Return [x, y] of the center of cell containing provided text 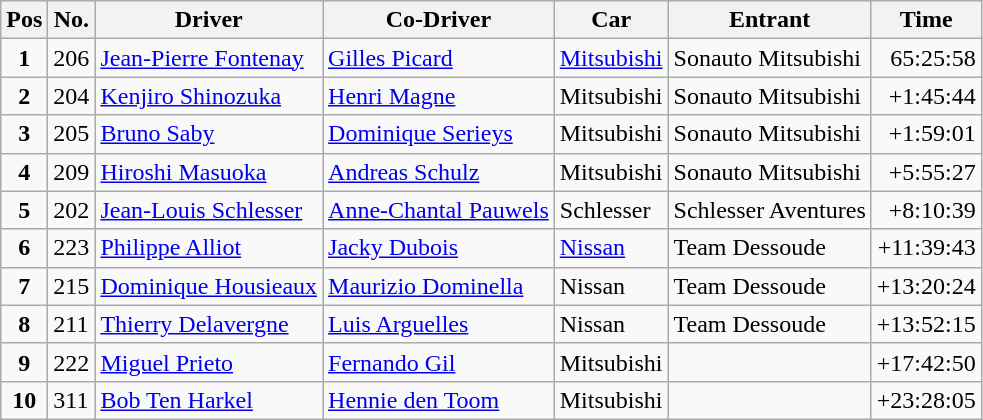
Pos [24, 20]
Miguel Prieto [209, 362]
223 [72, 248]
209 [72, 172]
4 [24, 172]
8 [24, 324]
Schlesser Aventures [770, 210]
Anne-Chantal Pauwels [439, 210]
Driver [209, 20]
202 [72, 210]
205 [72, 134]
Philippe Alliot [209, 248]
2 [24, 96]
+8:10:39 [926, 210]
5 [24, 210]
Fernando Gil [439, 362]
222 [72, 362]
9 [24, 362]
+17:42:50 [926, 362]
215 [72, 286]
+1:45:44 [926, 96]
+23:28:05 [926, 400]
Jean-Pierre Fontenay [209, 58]
Hennie den Toom [439, 400]
Thierry Delavergne [209, 324]
Kenjiro Shinozuka [209, 96]
Dominique Housieaux [209, 286]
Dominique Serieys [439, 134]
Bruno Saby [209, 134]
3 [24, 134]
+5:55:27 [926, 172]
7 [24, 286]
Car [611, 20]
+1:59:01 [926, 134]
206 [72, 58]
6 [24, 248]
Henri Magne [439, 96]
+13:52:15 [926, 324]
211 [72, 324]
Andreas Schulz [439, 172]
Jean-Louis Schlesser [209, 210]
Schlesser [611, 210]
Co-Driver [439, 20]
Time [926, 20]
Maurizio Dominella [439, 286]
Jacky Dubois [439, 248]
Hiroshi Masuoka [209, 172]
Entrant [770, 20]
204 [72, 96]
10 [24, 400]
Bob Ten Harkel [209, 400]
Luis Arguelles [439, 324]
+11:39:43 [926, 248]
1 [24, 58]
311 [72, 400]
65:25:58 [926, 58]
No. [72, 20]
+13:20:24 [926, 286]
Gilles Picard [439, 58]
